Locate the cell with the specified text and output its [x, y] center coordinate. 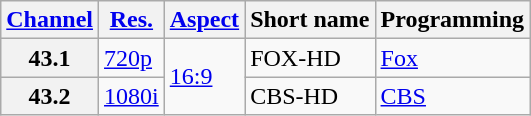
1080i [132, 96]
Short name [310, 20]
720p [132, 58]
Aspect [204, 20]
Fox [452, 58]
16:9 [204, 77]
CBS [452, 96]
CBS-HD [310, 96]
Channel [50, 20]
FOX-HD [310, 58]
43.2 [50, 96]
43.1 [50, 58]
Res. [132, 20]
Programming [452, 20]
